Search for the cell housing the specified text and yield its [x, y] center coordinate. 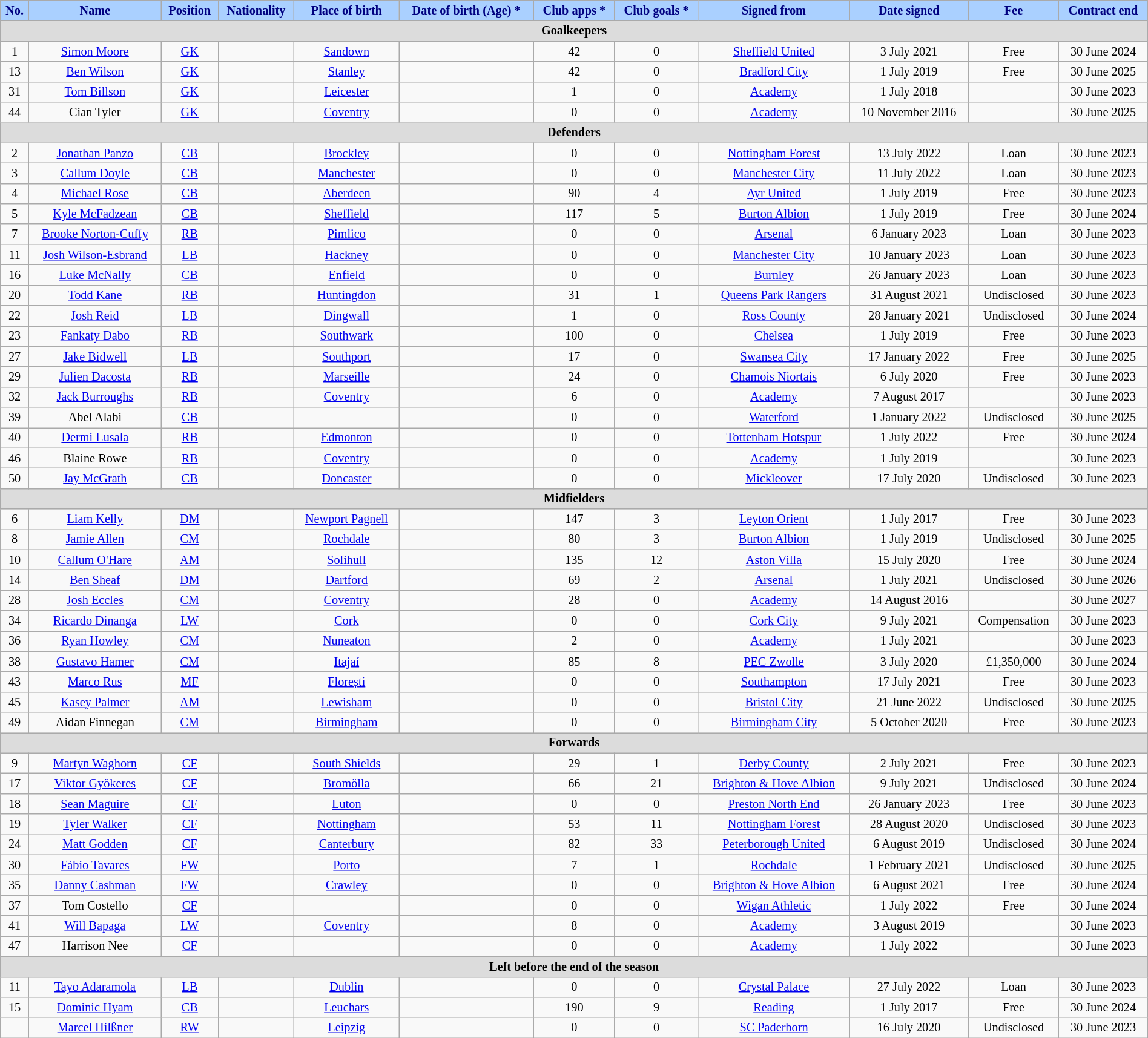
Date signed [909, 10]
1 February 2021 [909, 865]
Preston North End [774, 804]
Left before the end of the season [574, 967]
Liam Kelly [94, 519]
Josh Eccles [94, 600]
18 [15, 804]
Doncaster [346, 478]
Jack Burroughs [94, 397]
49 [15, 723]
31 August 2021 [909, 295]
43 [15, 682]
23 [15, 336]
Pimlico [346, 234]
Fankaty Dabo [94, 336]
Tyler Walker [94, 824]
10 November 2016 [909, 112]
Cork City [774, 621]
40 [15, 438]
Contract end [1103, 10]
Jake Bidwell [94, 356]
21 [656, 783]
85 [574, 662]
Michael Rose [94, 194]
Club goals * [656, 10]
Ricardo Dinanga [94, 621]
Wigan Athletic [774, 905]
Huntingdon [346, 295]
Harrison Nee [94, 946]
Stanley [346, 71]
30 [15, 865]
Dermi Lusala [94, 438]
Mickleover [774, 478]
66 [574, 783]
190 [574, 1007]
Aston Villa [774, 560]
Southampton [774, 682]
Ayr United [774, 194]
Position [190, 10]
Sheffield United [774, 51]
Dominic Hyam [94, 1007]
No. [15, 10]
Waterford [774, 417]
Jonathan Panzo [94, 153]
6 August 2021 [909, 885]
Hackney [346, 255]
Florești [346, 682]
Sean Maguire [94, 804]
14 August 2016 [909, 600]
Tom Billson [94, 92]
Aidan Finnegan [94, 723]
45 [15, 702]
Josh Reid [94, 315]
17 July 2020 [909, 478]
Tottenham Hotspur [774, 438]
46 [15, 458]
82 [574, 844]
Place of birth [346, 10]
33 [656, 844]
Cian Tyler [94, 112]
Nuneaton [346, 641]
7 August 2017 [909, 397]
RW [190, 1028]
Bradford City [774, 71]
3 August 2019 [909, 926]
1 January 2022 [909, 417]
Southport [346, 356]
Todd Kane [94, 295]
Marcel Hilßner [94, 1028]
27 July 2022 [909, 987]
Kyle McFadzean [94, 214]
Kasey Palmer [94, 702]
Solihull [346, 560]
Gustavo Hamer [94, 662]
Blaine Rowe [94, 458]
Ben Wilson [94, 71]
Callum O'Hare [94, 560]
Aberdeen [346, 194]
3 July 2021 [909, 51]
13 July 2022 [909, 153]
20 [15, 295]
Birmingham City [774, 723]
90 [574, 194]
Tom Costello [94, 905]
35 [15, 885]
Fee [1014, 10]
Leicester [346, 92]
6 January 2023 [909, 234]
1 July 2018 [909, 92]
Queens Park Rangers [774, 295]
135 [574, 560]
Abel Alabi [94, 417]
Ross County [774, 315]
Manchester [346, 173]
MF [190, 682]
Nationality [256, 10]
10 January 2023 [909, 255]
Edmonton [346, 438]
Callum Doyle [94, 173]
Dingwall [346, 315]
Bristol City [774, 702]
17 July 2021 [909, 682]
19 [15, 824]
Crawley [346, 885]
Jay McGrath [94, 478]
Jamie Allen [94, 539]
12 [656, 560]
16 July 2020 [909, 1028]
Compensation [1014, 621]
Will Bapaga [94, 926]
11 July 2022 [909, 173]
Canterbury [346, 844]
117 [574, 214]
Martyn Waghorn [94, 763]
Viktor Gyökeres [94, 783]
Defenders [574, 133]
13 [15, 71]
Ben Sheaf [94, 580]
Reading [774, 1007]
Goalkeepers [574, 31]
Swansea City [774, 356]
3 July 2020 [909, 662]
Enfield [346, 275]
Simon Moore [94, 51]
Southwark [346, 336]
17 January 2022 [909, 356]
Cork [346, 621]
Porto [346, 865]
Lewisham [346, 702]
28 August 2020 [909, 824]
Crystal Palace [774, 987]
Name [94, 10]
Date of birth (Age) * [466, 10]
53 [574, 824]
22 [15, 315]
14 [15, 580]
Chelsea [774, 336]
50 [15, 478]
Dublin [346, 987]
South Shields [346, 763]
Luton [346, 804]
Luke McNally [94, 275]
Ryan Howley [94, 641]
Peterborough United [774, 844]
44 [15, 112]
Leuchars [346, 1007]
147 [574, 519]
Itajaí [346, 662]
Chamois Niortais [774, 376]
PEC Zwolle [774, 662]
Brockley [346, 153]
6 July 2020 [909, 376]
Birmingham [346, 723]
30 June 2026 [1103, 580]
32 [15, 397]
£1,350,000 [1014, 662]
Nottingham [346, 824]
Leyton Orient [774, 519]
Forwards [574, 743]
34 [15, 621]
Midfielders [574, 499]
5 October 2020 [909, 723]
15 [15, 1007]
Dartford [346, 580]
Signed from [774, 10]
27 [15, 356]
SC Paderborn [774, 1028]
Sandown [346, 51]
Derby County [774, 763]
39 [15, 417]
41 [15, 926]
100 [574, 336]
2 July 2021 [909, 763]
Matt Godden [94, 844]
Brooke Norton-Cuffy [94, 234]
69 [574, 580]
Fábio Tavares [94, 865]
38 [15, 662]
Club apps * [574, 10]
Sheffield [346, 214]
36 [15, 641]
21 June 2022 [909, 702]
80 [574, 539]
Newport Pagnell [346, 519]
30 June 2027 [1103, 600]
6 August 2019 [909, 844]
Bromölla [346, 783]
Danny Cashman [94, 885]
28 January 2021 [909, 315]
Leipzig [346, 1028]
37 [15, 905]
15 July 2020 [909, 560]
47 [15, 946]
Josh Wilson-Esbrand [94, 255]
Burnley [774, 275]
Marco Rus [94, 682]
16 [15, 275]
Julien Dacosta [94, 376]
10 [15, 560]
Tayo Adaramola [94, 987]
Marseille [346, 376]
